For the text-containing cell, return its midpoint in [x, y] coordinate format. 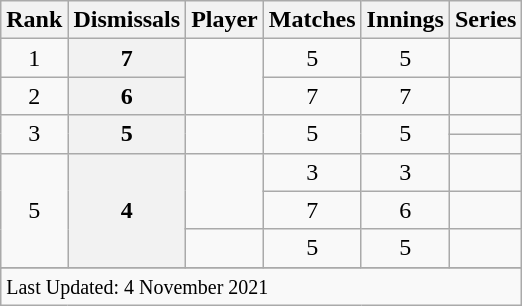
Rank [34, 20]
4 [127, 210]
Dismissals [127, 20]
1 [34, 58]
Matches [312, 20]
Series [485, 20]
Player [225, 20]
Last Updated: 4 November 2021 [262, 286]
2 [34, 96]
Innings [405, 20]
